Search for the cell housing the specified text and yield its [x, y] center coordinate. 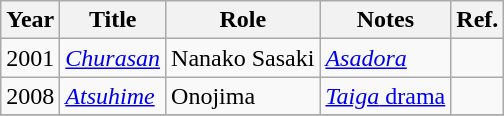
Atsuhime [113, 96]
Asadora [386, 58]
Taiga drama [386, 96]
Churasan [113, 58]
2001 [30, 58]
Year [30, 20]
2008 [30, 96]
Ref. [478, 20]
Notes [386, 20]
Nanako Sasaki [243, 58]
Role [243, 20]
Title [113, 20]
Onojima [243, 96]
